Locate the cell with the specified text and output its [x, y] center coordinate. 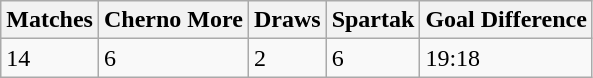
14 [50, 58]
Cherno More [173, 20]
Draws [287, 20]
19:18 [506, 58]
2 [287, 58]
Goal Difference [506, 20]
Matches [50, 20]
Spartak [373, 20]
